Determine the [X, Y] coordinate at the center of the cell enclosing the given text.  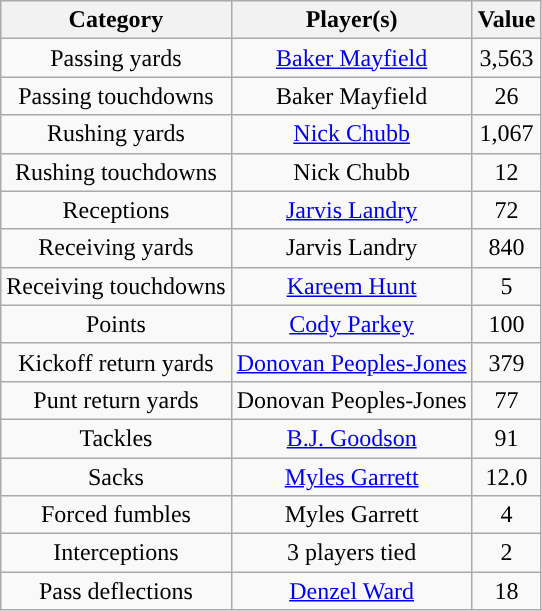
12.0 [506, 477]
Receiving yards [116, 248]
Rushing touchdowns [116, 172]
Rushing yards [116, 134]
Category [116, 20]
Pass deflections [116, 591]
Cody Parkey [352, 324]
379 [506, 362]
Receiving touchdowns [116, 286]
100 [506, 324]
B.J. Goodson [352, 438]
91 [506, 438]
Player(s) [352, 20]
Forced fumbles [116, 515]
3 players tied [352, 553]
Passing yards [116, 58]
77 [506, 400]
Denzel Ward [352, 591]
Punt return yards [116, 400]
Points [116, 324]
26 [506, 96]
5 [506, 286]
840 [506, 248]
Sacks [116, 477]
Interceptions [116, 553]
3,563 [506, 58]
72 [506, 210]
Value [506, 20]
Tackles [116, 438]
1,067 [506, 134]
18 [506, 591]
12 [506, 172]
4 [506, 515]
Kickoff return yards [116, 362]
Passing touchdowns [116, 96]
Receptions [116, 210]
Kareem Hunt [352, 286]
2 [506, 553]
